For the text-containing cell, return its midpoint in [x, y] coordinate format. 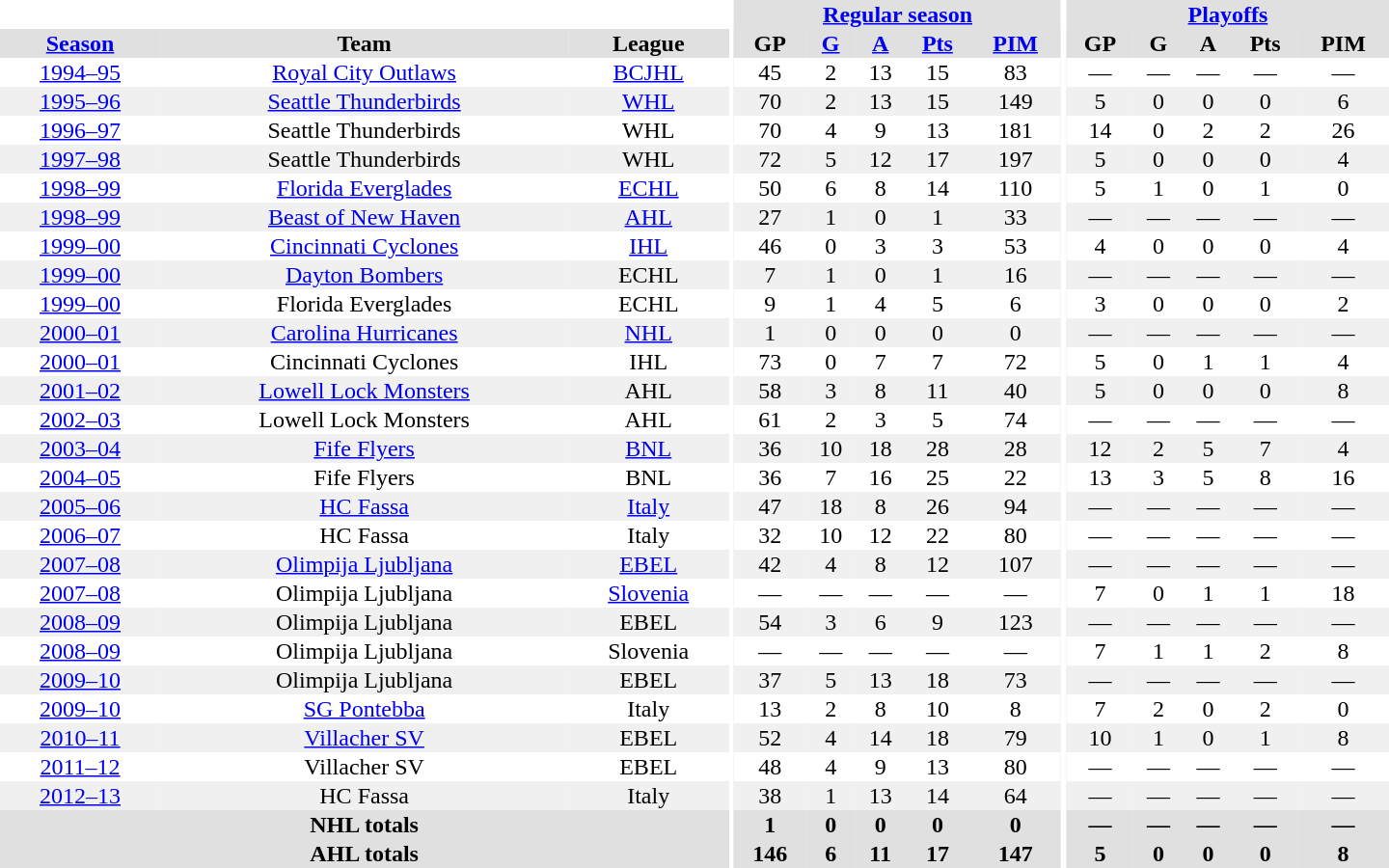
2002–03 [80, 420]
197 [1015, 159]
146 [770, 854]
42 [770, 564]
79 [1015, 738]
25 [938, 477]
1997–98 [80, 159]
32 [770, 535]
48 [770, 767]
BCJHL [648, 72]
Carolina Hurricanes [365, 333]
2004–05 [80, 477]
54 [770, 622]
83 [1015, 72]
NHL [648, 333]
47 [770, 506]
46 [770, 246]
1994–95 [80, 72]
NHL totals [365, 825]
52 [770, 738]
League [648, 43]
64 [1015, 796]
123 [1015, 622]
2010–11 [80, 738]
1996–97 [80, 130]
2005–06 [80, 506]
37 [770, 680]
Team [365, 43]
2001–02 [80, 391]
1995–96 [80, 101]
2012–13 [80, 796]
2003–04 [80, 448]
94 [1015, 506]
27 [770, 217]
38 [770, 796]
149 [1015, 101]
Dayton Bombers [365, 275]
Royal City Outlaws [365, 72]
Playoffs [1228, 14]
74 [1015, 420]
SG Pontebba [365, 709]
110 [1015, 188]
50 [770, 188]
40 [1015, 391]
Beast of New Haven [365, 217]
33 [1015, 217]
147 [1015, 854]
2006–07 [80, 535]
AHL totals [365, 854]
45 [770, 72]
2011–12 [80, 767]
181 [1015, 130]
107 [1015, 564]
53 [1015, 246]
58 [770, 391]
Season [80, 43]
61 [770, 420]
Regular season [897, 14]
